Pinpoint the cell where the given text exists, returning its (x, y) midpoint coordinate. 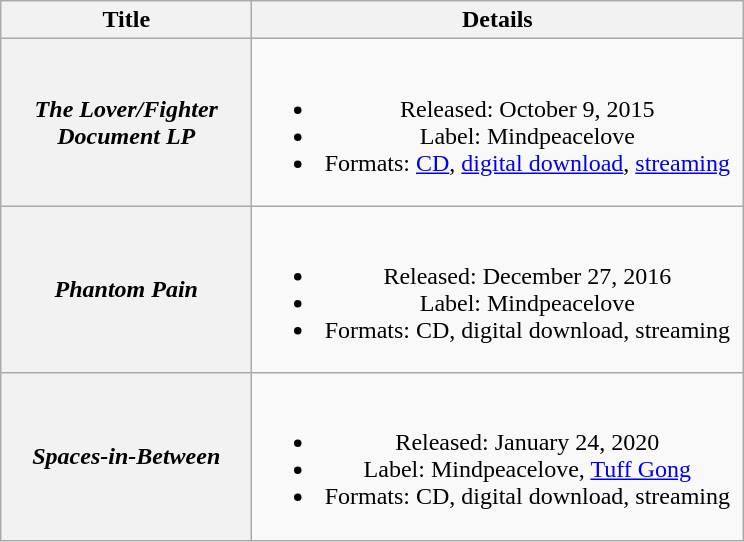
Phantom Pain (126, 290)
Released: December 27, 2016Label: MindpeaceloveFormats: CD, digital download, streaming (498, 290)
Released: October 9, 2015Label: MindpeaceloveFormats: CD, digital download, streaming (498, 122)
Released: January 24, 2020Label: Mindpeacelove, Tuff GongFormats: CD, digital download, streaming (498, 456)
The Lover/Fighter Document LP (126, 122)
Details (498, 20)
Title (126, 20)
Spaces-in-Between (126, 456)
